Determine the [x, y] coordinate at the center of the cell enclosing the given text.  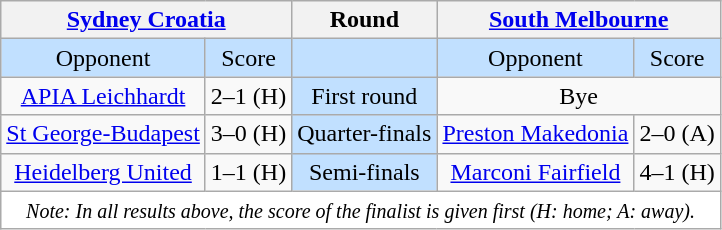
Heidelberg United [104, 172]
South Melbourne [578, 20]
1–1 (H) [248, 172]
Bye [578, 96]
3–0 (H) [248, 134]
Semi-finals [364, 172]
2–0 (A) [677, 134]
Preston Makedonia [536, 134]
Note: In all results above, the score of the finalist is given first (H: home; A: away). [361, 210]
2–1 (H) [248, 96]
Marconi Fairfield [536, 172]
Quarter-finals [364, 134]
St George-Budapest [104, 134]
First round [364, 96]
4–1 (H) [677, 172]
Round [364, 20]
APIA Leichhardt [104, 96]
Sydney Croatia [146, 20]
